Capture the cell that displays the provided text and extract its [X, Y] central coordinate. 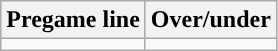
Over/under [210, 20]
Pregame line [74, 20]
